Scan for the cell matching the given text and deliver its [X, Y] coordinate at center. 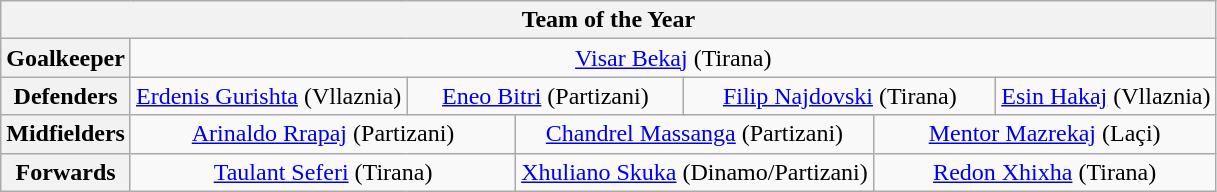
Mentor Mazrekaj (Laçi) [1044, 134]
Midfielders [66, 134]
Redon Xhixha (Tirana) [1044, 172]
Chandrel Massanga (Partizani) [695, 134]
Taulant Seferi (Tirana) [322, 172]
Erdenis Gurishta (Vllaznia) [268, 96]
Visar Bekaj (Tirana) [673, 58]
Esin Hakaj (Vllaznia) [1106, 96]
Filip Najdovski (Tirana) [840, 96]
Goalkeeper [66, 58]
Team of the Year [608, 20]
Eneo Bitri (Partizani) [546, 96]
Defenders [66, 96]
Xhuliano Skuka (Dinamo/Partizani) [695, 172]
Arinaldo Rrapaj (Partizani) [322, 134]
Forwards [66, 172]
